Identify which cell holds the provided text, then report its [X, Y] central coordinate. 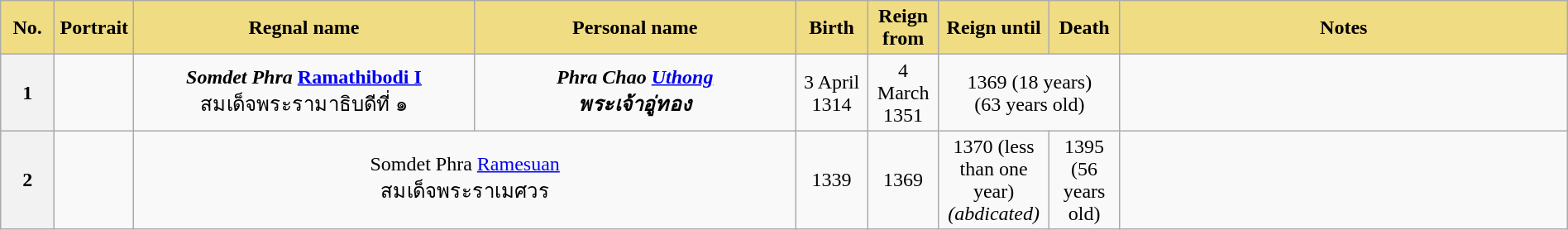
1370 (less than one year)(abdicated) [993, 180]
Death [1085, 28]
3 April 1314 [832, 93]
Regnal name [304, 28]
1369 [903, 180]
Notes [1343, 28]
Phra Chao Uthongพระเจ้าอู่ทอง [635, 93]
2 [28, 180]
No. [28, 28]
1339 [832, 180]
Birth [832, 28]
1369 (18 years)(63 years old) [1029, 93]
Reign until [993, 28]
Reign from [903, 28]
Portrait [94, 28]
4 March 1351 [903, 93]
Personal name [635, 28]
Somdet Phra Ramesuanสมเด็จพระราเมศวร [465, 180]
1395(56 years old) [1085, 180]
Somdet Phra Ramathibodi Iสมเด็จพระรามาธิบดีที่ ๑ [304, 93]
1 [28, 93]
